Determine the [X, Y] coordinate at the center of the cell enclosing the given text.  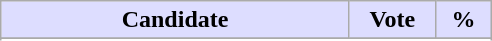
Candidate [176, 20]
Vote [392, 20]
% [463, 20]
